From the cell containing the given text, extract its center point as [X, Y] coordinate. 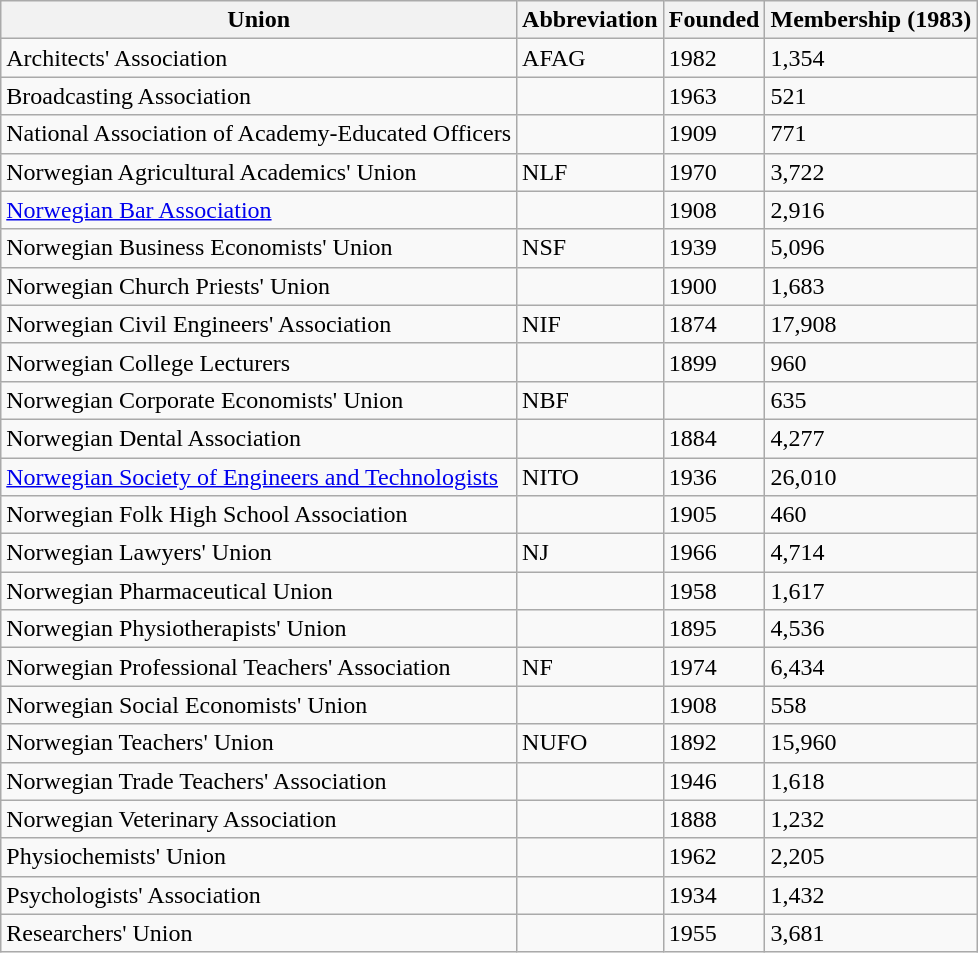
4,277 [871, 438]
Norwegian Church Priests' Union [259, 286]
1909 [714, 134]
NUFO [590, 743]
Norwegian Veterinary Association [259, 819]
2,205 [871, 857]
1,618 [871, 781]
1955 [714, 933]
NBF [590, 400]
1946 [714, 781]
1,354 [871, 58]
Norwegian Trade Teachers' Association [259, 781]
NF [590, 667]
6,434 [871, 667]
521 [871, 96]
558 [871, 705]
3,722 [871, 172]
960 [871, 362]
17,908 [871, 324]
Architects' Association [259, 58]
3,681 [871, 933]
1982 [714, 58]
Norwegian Teachers' Union [259, 743]
Researchers' Union [259, 933]
635 [871, 400]
NJ [590, 553]
NIF [590, 324]
Norwegian Corporate Economists' Union [259, 400]
NITO [590, 477]
1895 [714, 629]
1934 [714, 895]
771 [871, 134]
Membership (1983) [871, 20]
1874 [714, 324]
Norwegian Physiotherapists' Union [259, 629]
4,714 [871, 553]
National Association of Academy-Educated Officers [259, 134]
460 [871, 515]
Norwegian Business Economists' Union [259, 248]
Norwegian Civil Engineers' Association [259, 324]
Norwegian Pharmaceutical Union [259, 591]
4,536 [871, 629]
1888 [714, 819]
1899 [714, 362]
Norwegian Dental Association [259, 438]
NSF [590, 248]
Norwegian Bar Association [259, 210]
Norwegian Folk High School Association [259, 515]
1963 [714, 96]
1958 [714, 591]
1892 [714, 743]
Norwegian Professional Teachers' Association [259, 667]
26,010 [871, 477]
Psychologists' Association [259, 895]
Founded [714, 20]
Norwegian Lawyers' Union [259, 553]
1939 [714, 248]
Norwegian College Lecturers [259, 362]
1,617 [871, 591]
15,960 [871, 743]
Broadcasting Association [259, 96]
1900 [714, 286]
5,096 [871, 248]
1,432 [871, 895]
1936 [714, 477]
1962 [714, 857]
1,232 [871, 819]
1,683 [871, 286]
Norwegian Social Economists' Union [259, 705]
Physiochemists' Union [259, 857]
1974 [714, 667]
1884 [714, 438]
NLF [590, 172]
1966 [714, 553]
1970 [714, 172]
Norwegian Society of Engineers and Technologists [259, 477]
Abbreviation [590, 20]
Union [259, 20]
1905 [714, 515]
AFAG [590, 58]
Norwegian Agricultural Academics' Union [259, 172]
2,916 [871, 210]
